Detect which cell encompasses the target text, then output its [X, Y] center coordinate. 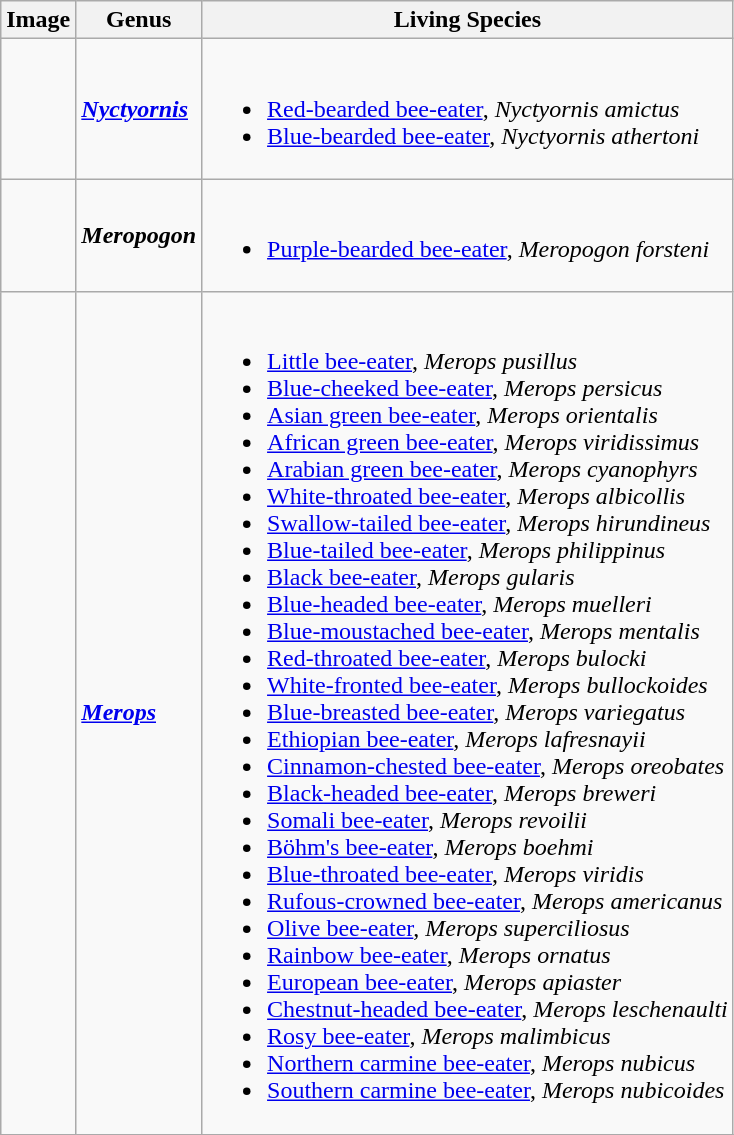
Merops [139, 713]
Meropogon [139, 236]
Genus [139, 20]
Living Species [468, 20]
Nyctyornis [139, 109]
Image [38, 20]
Red-bearded bee-eater, Nyctyornis amictusBlue-bearded bee-eater, Nyctyornis athertoni [468, 109]
Purple-bearded bee-eater, Meropogon forsteni [468, 236]
